Return (x, y) of the center of cell containing provided text 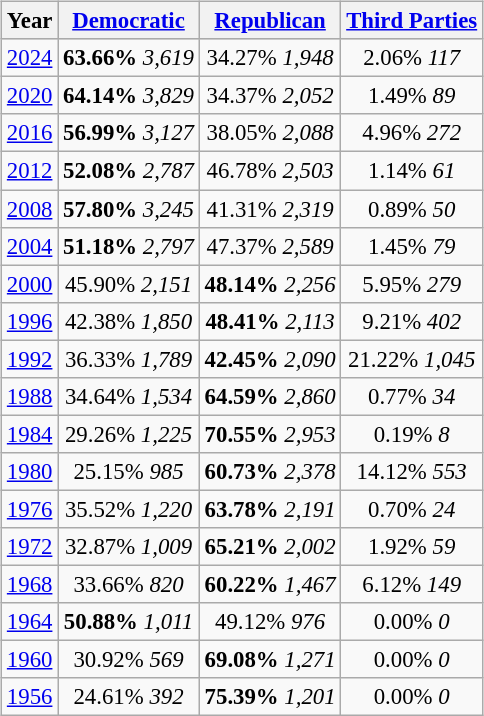
52.08% 2,787 (129, 171)
2000 (30, 284)
1.92% 59 (412, 547)
14.12% 553 (412, 472)
21.22% 1,045 (412, 359)
9.21% 402 (412, 321)
1.45% 79 (412, 246)
1992 (30, 359)
49.12% 976 (270, 622)
1996 (30, 321)
1972 (30, 547)
1960 (30, 660)
69.08% 1,271 (270, 660)
32.87% 1,009 (129, 547)
46.78% 2,503 (270, 171)
36.33% 1,789 (129, 359)
1976 (30, 509)
65.21% 2,002 (270, 547)
63.78% 2,191 (270, 509)
1964 (30, 622)
0.19% 8 (412, 434)
38.05% 2,088 (270, 133)
1956 (30, 697)
56.99% 3,127 (129, 133)
42.38% 1,850 (129, 321)
63.66% 3,619 (129, 58)
0.77% 34 (412, 396)
60.73% 2,378 (270, 472)
Republican (270, 21)
50.88% 1,011 (129, 622)
1988 (30, 396)
51.18% 2,797 (129, 246)
70.55% 2,953 (270, 434)
42.45% 2,090 (270, 359)
2.06% 117 (412, 58)
57.80% 3,245 (129, 209)
30.92% 569 (129, 660)
34.27% 1,948 (270, 58)
60.22% 1,467 (270, 584)
33.66% 820 (129, 584)
2020 (30, 96)
34.64% 1,534 (129, 396)
1984 (30, 434)
1968 (30, 584)
25.15% 985 (129, 472)
41.31% 2,319 (270, 209)
Third Parties (412, 21)
0.70% 24 (412, 509)
35.52% 1,220 (129, 509)
34.37% 2,052 (270, 96)
1.49% 89 (412, 96)
Democratic (129, 21)
64.14% 3,829 (129, 96)
0.89% 50 (412, 209)
29.26% 1,225 (129, 434)
2004 (30, 246)
5.95% 279 (412, 284)
47.37% 2,589 (270, 246)
2016 (30, 133)
1980 (30, 472)
6.12% 149 (412, 584)
2012 (30, 171)
48.14% 2,256 (270, 284)
2024 (30, 58)
2008 (30, 209)
48.41% 2,113 (270, 321)
45.90% 2,151 (129, 284)
1.14% 61 (412, 171)
4.96% 272 (412, 133)
64.59% 2,860 (270, 396)
Year (30, 21)
75.39% 1,201 (270, 697)
24.61% 392 (129, 697)
